Determine the [x, y] coordinate at the center of the cell enclosing the given text.  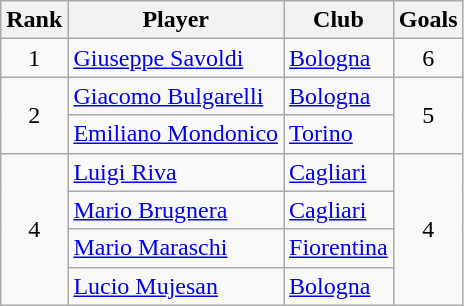
2 [34, 115]
Rank [34, 20]
5 [428, 115]
Giacomo Bulgarelli [176, 96]
Mario Brugnera [176, 210]
Giuseppe Savoldi [176, 58]
1 [34, 58]
Player [176, 20]
Club [339, 20]
Fiorentina [339, 248]
Goals [428, 20]
Mario Maraschi [176, 248]
Luigi Riva [176, 172]
Torino [339, 134]
Lucio Mujesan [176, 286]
6 [428, 58]
Emiliano Mondonico [176, 134]
